Identify which cell holds the provided text, then report its (X, Y) central coordinate. 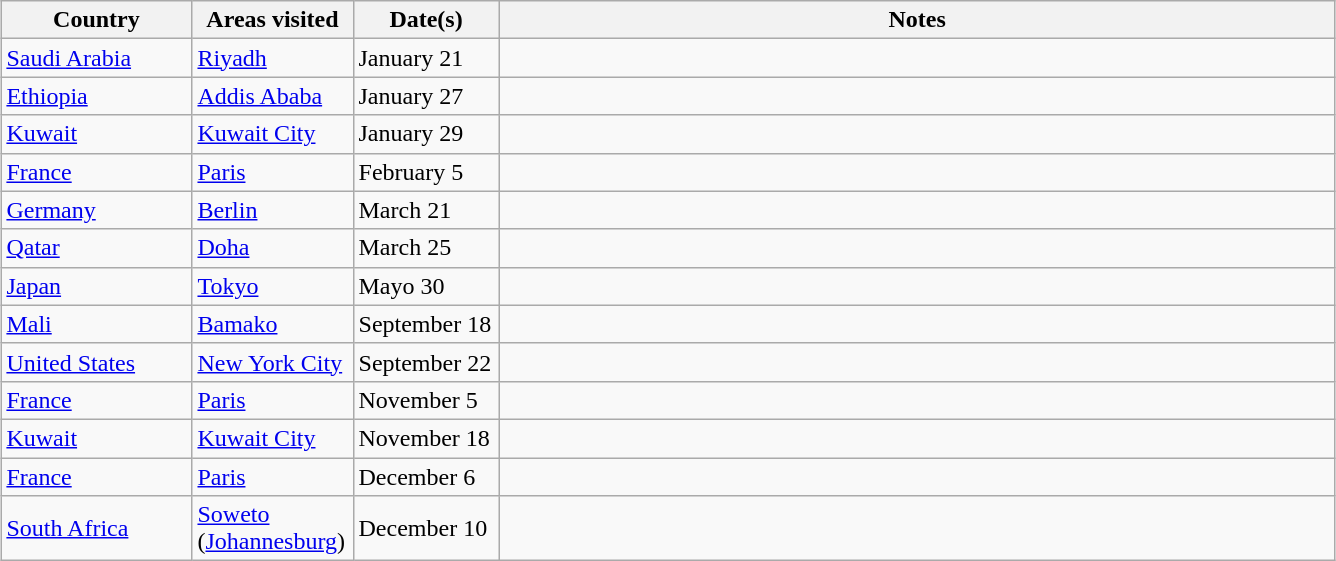
Germany (96, 210)
Soweto (Johannesburg) (272, 528)
February 5 (426, 172)
Mali (96, 324)
January 29 (426, 134)
Addis Ababa (272, 96)
March 25 (426, 248)
South Africa (96, 528)
Tokyo (272, 286)
November 18 (426, 438)
Berlin (272, 210)
Country (96, 20)
Bamako (272, 324)
Mayo 30 (426, 286)
September 22 (426, 362)
Japan (96, 286)
Doha (272, 248)
Ethiopia (96, 96)
Areas visited (272, 20)
January 27 (426, 96)
March 21 (426, 210)
United States (96, 362)
Date(s) (426, 20)
November 5 (426, 400)
Qatar (96, 248)
January 21 (426, 58)
Notes (917, 20)
Riyadh (272, 58)
December 10 (426, 528)
Saudi Arabia (96, 58)
New York City (272, 362)
September 18 (426, 324)
December 6 (426, 477)
